Determine the [x, y] coordinate at the center of the cell enclosing the given text.  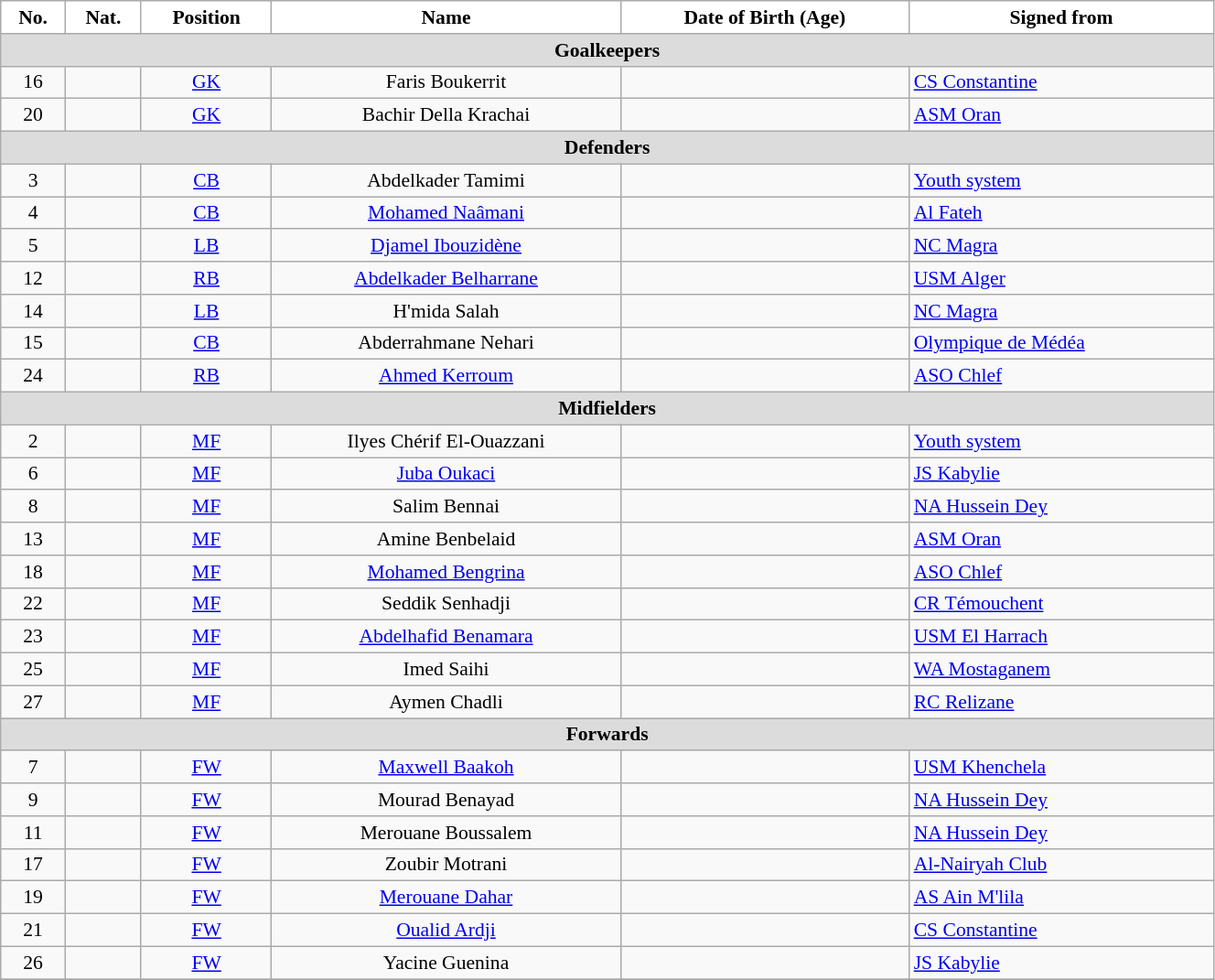
Merouane Boussalem [446, 833]
Ahmed Kerroum [446, 376]
Signed from [1061, 17]
USM El Harrach [1061, 637]
16 [33, 82]
15 [33, 343]
Al Fateh [1061, 213]
Aymen Chadli [446, 702]
Juba Oukaci [446, 474]
Merouane Dahar [446, 898]
RC Relizane [1061, 702]
20 [33, 115]
Oualid Ardji [446, 931]
USM Alger [1061, 278]
Abdelhafid Benamara [446, 637]
19 [33, 898]
H'mida Salah [446, 311]
4 [33, 213]
CR Témouchent [1061, 604]
Abdelkader Belharrane [446, 278]
Abderrahmane Nehari [446, 343]
23 [33, 637]
AS Ain M'lila [1061, 898]
Imed Saihi [446, 670]
24 [33, 376]
Goalkeepers [607, 50]
8 [33, 507]
21 [33, 931]
27 [33, 702]
9 [33, 800]
6 [33, 474]
Midfielders [607, 409]
Forwards [607, 735]
Maxwell Baakoh [446, 768]
22 [33, 604]
17 [33, 865]
2 [33, 441]
Bachir Della Krachai [446, 115]
USM Khenchela [1061, 768]
Position [207, 17]
Djamel Ibouzidène [446, 246]
Abdelkader Tamimi [446, 180]
Name [446, 17]
18 [33, 572]
Nat. [102, 17]
3 [33, 180]
Mohamed Naâmani [446, 213]
No. [33, 17]
5 [33, 246]
Date of Birth (Age) [765, 17]
WA Mostaganem [1061, 670]
Seddik Senhadji [446, 604]
Mourad Benayad [446, 800]
26 [33, 963]
Yacine Guenina [446, 963]
Salim Bennai [446, 507]
Al-Nairyah Club [1061, 865]
Amine Benbelaid [446, 539]
Ilyes Chérif El-Ouazzani [446, 441]
11 [33, 833]
12 [33, 278]
Olympique de Médéa [1061, 343]
25 [33, 670]
Faris Boukerrit [446, 82]
Zoubir Motrani [446, 865]
Defenders [607, 148]
13 [33, 539]
7 [33, 768]
Mohamed Bengrina [446, 572]
14 [33, 311]
